For the text-containing cell, return its midpoint in (x, y) coordinate format. 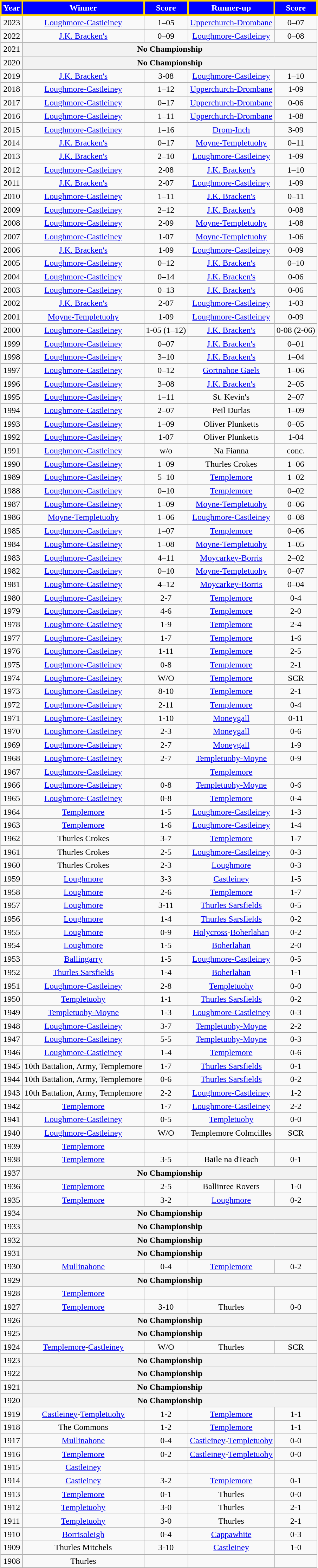
2010 (12, 196)
1922 (12, 1374)
1979 (12, 611)
Cappawhite (231, 1534)
Holycross-Boherlahan (231, 932)
1915 (12, 1467)
2017 (12, 103)
3-5 (166, 1160)
0-08 (2-06) (296, 330)
1980 (12, 598)
1931 (12, 1253)
3-08 (166, 76)
2004 (12, 277)
2022 (12, 36)
1975 (12, 665)
0–01 (296, 343)
1–02 (296, 477)
0–13 (166, 290)
1910 (12, 1534)
2005 (12, 263)
2-8 (166, 986)
1948 (12, 1026)
1933 (12, 1226)
1957 (12, 905)
Winner (83, 8)
2–02 (296, 557)
1973 (12, 691)
0-08 (296, 210)
1938 (12, 1160)
1951 (12, 986)
2009 (12, 210)
1–07 (166, 531)
1923 (12, 1360)
2-08 (166, 170)
1958 (12, 892)
1986 (12, 517)
2021 (12, 49)
2020 (12, 63)
1984 (12, 544)
1-03 (296, 303)
1919 (12, 1414)
1921 (12, 1387)
2003 (12, 290)
1976 (12, 651)
1937 (12, 1173)
Ballingarry (83, 959)
2–10 (166, 156)
1908 (12, 1561)
2019 (12, 76)
0–04 (296, 584)
1967 (12, 772)
1989 (12, 477)
1956 (12, 919)
0-11 (296, 718)
Drom-Inch (231, 129)
2008 (12, 223)
1985 (12, 531)
1987 (12, 504)
1966 (12, 785)
2-11 (166, 705)
1947 (12, 1039)
1924 (12, 1347)
1972 (12, 705)
1992 (12, 437)
3–08 (166, 383)
1927 (12, 1307)
2012 (12, 170)
5–10 (166, 477)
1990 (12, 464)
1918 (12, 1427)
2–05 (296, 383)
Ballinree Rovers (231, 1186)
1939 (12, 1146)
1946 (12, 1053)
3-11 (166, 905)
1936 (12, 1186)
2013 (12, 156)
Year (12, 8)
1991 (12, 451)
Templemore Colmcilles (231, 1133)
1929 (12, 1280)
1-06 (296, 237)
1-10 (166, 718)
2001 (12, 317)
1971 (12, 718)
St. Kevin's (231, 397)
Gortnahoe Gaels (231, 370)
1950 (12, 999)
1995 (12, 397)
1926 (12, 1320)
conc. (296, 451)
Runner-up (231, 8)
1909 (12, 1548)
1978 (12, 625)
1-04 (296, 437)
2–12 (166, 210)
Templemore-Castleiney (83, 1347)
1912 (12, 1508)
1911 (12, 1521)
1955 (12, 932)
1940 (12, 1133)
1996 (12, 383)
1981 (12, 584)
2015 (12, 129)
1935 (12, 1200)
2007 (12, 237)
w/o (166, 451)
1998 (12, 357)
1934 (12, 1213)
1917 (12, 1440)
1965 (12, 798)
1997 (12, 370)
2-4 (296, 625)
1–08 (166, 544)
1963 (12, 825)
2-6 (166, 892)
1969 (12, 745)
Thurles Mitchels (83, 1548)
1943 (12, 1093)
1-11 (166, 651)
1942 (12, 1106)
1993 (12, 424)
2016 (12, 116)
4–11 (166, 557)
1964 (12, 812)
1968 (12, 758)
0–02 (296, 491)
1983 (12, 557)
3-09 (296, 129)
1914 (12, 1481)
8-10 (166, 691)
1-05 (1–12) (166, 330)
1925 (12, 1334)
1945 (12, 1066)
1916 (12, 1454)
1–16 (166, 129)
Peil Durlas (231, 411)
2014 (12, 143)
Na Fianna (231, 451)
2018 (12, 89)
2000 (12, 330)
1959 (12, 879)
1920 (12, 1400)
1941 (12, 1119)
1961 (12, 852)
4–12 (166, 584)
2023 (12, 22)
5-5 (166, 1039)
2002 (12, 303)
1954 (12, 946)
1–04 (296, 357)
4-6 (166, 611)
1952 (12, 972)
1999 (12, 343)
3–10 (166, 357)
1944 (12, 1079)
2011 (12, 183)
1962 (12, 839)
1994 (12, 411)
1982 (12, 571)
0–14 (166, 277)
Borrisoleigh (83, 1534)
1988 (12, 491)
2006 (12, 250)
1953 (12, 959)
1930 (12, 1267)
1977 (12, 638)
1–12 (166, 89)
0–05 (296, 424)
1970 (12, 731)
2-09 (166, 223)
1949 (12, 1012)
3-3 (166, 879)
Baile na dTeach (231, 1160)
1960 (12, 865)
1913 (12, 1494)
0–09 (166, 36)
The Commons (83, 1427)
1974 (12, 678)
1932 (12, 1240)
1928 (12, 1293)
